Pinpoint the cell where the given text exists, returning its [x, y] midpoint coordinate. 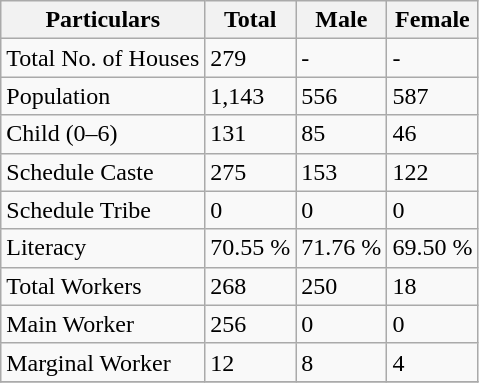
Particulars [103, 20]
12 [250, 362]
8 [342, 362]
256 [250, 324]
Literacy [103, 248]
1,143 [250, 96]
Schedule Tribe [103, 210]
Population [103, 96]
71.76 % [342, 248]
85 [342, 134]
250 [342, 286]
69.50 % [432, 248]
Marginal Worker [103, 362]
70.55 % [250, 248]
Child (0–6) [103, 134]
279 [250, 58]
587 [432, 96]
4 [432, 362]
Total Workers [103, 286]
Schedule Caste [103, 172]
Total [250, 20]
Male [342, 20]
556 [342, 96]
Main Worker [103, 324]
268 [250, 286]
Female [432, 20]
153 [342, 172]
18 [432, 286]
Total No. of Houses [103, 58]
46 [432, 134]
131 [250, 134]
275 [250, 172]
122 [432, 172]
